Pinpoint the cell where the given text exists, returning its [x, y] midpoint coordinate. 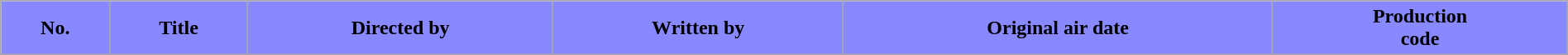
Original air date [1057, 28]
Productioncode [1420, 28]
Directed by [400, 28]
No. [55, 28]
Written by [698, 28]
Title [179, 28]
